Locate the cell with the specified text and output its (x, y) center coordinate. 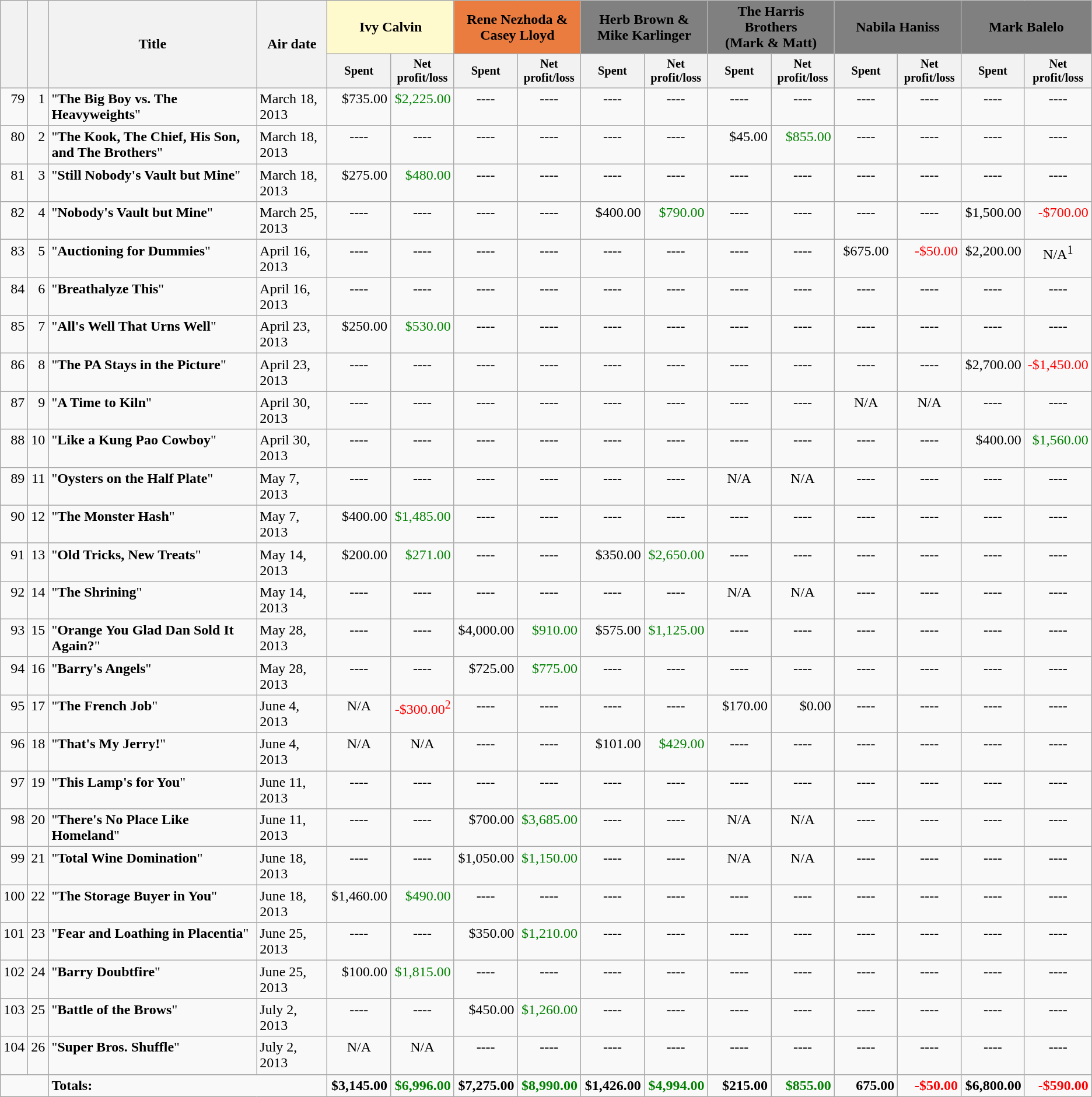
1 (38, 106)
$910.00 (549, 638)
101 (14, 941)
$7,275.00 (485, 1085)
$271.00 (422, 562)
9 (38, 411)
$3,685.00 (549, 828)
10 (38, 448)
-$700.00 (1058, 220)
$170.00 (740, 714)
$429.00 (675, 752)
The Harris Brothers(Mark & Matt) (771, 27)
85 (14, 335)
"Barry Doubtfire" (153, 980)
$480.00 (422, 183)
7 (38, 335)
91 (14, 562)
98 (14, 828)
"Like a Kung Pao Cowboy" (153, 448)
$8,990.00 (549, 1085)
$490.00 (422, 904)
90 (14, 524)
11 (38, 486)
20 (38, 828)
$735.00 (359, 106)
$6,800.00 (993, 1085)
$700.00 (485, 828)
"Still Nobody's Vault but Mine" (153, 183)
March 25, 2013 (292, 220)
$725.00 (485, 675)
$1,210.00 (549, 941)
Totals: (188, 1085)
8 (38, 372)
"Super Bros. Shuffle" (153, 1056)
89 (14, 486)
Herb Brown &Mike Karlinger (644, 27)
22 (38, 904)
79 (14, 106)
"Orange You Glad Dan Sold It Again?" (153, 638)
"A Time to Kiln" (153, 411)
"Oysters on the Half Plate" (153, 486)
83 (14, 259)
"Breathalyze This" (153, 296)
12 (38, 524)
$1,260.00 (549, 1017)
$675.00 (866, 259)
"Battle of the Brows" (153, 1017)
$1,426.00 (612, 1085)
103 (14, 1017)
$2,225.00 (422, 106)
13 (38, 562)
19 (38, 790)
$790.00 (675, 220)
Ivy Calvin (391, 27)
"The Shrining" (153, 600)
21 (38, 865)
-$1,450.00 (1058, 372)
"The Kook, The Chief, His Son, and The Brothers" (153, 145)
$1,050.00 (485, 865)
$6,996.00 (422, 1085)
"The Big Boy vs. The Heavyweights" (153, 106)
Nabila Haniss (897, 27)
96 (14, 752)
"Nobody's Vault but Mine" (153, 220)
"This Lamp's for You" (153, 790)
"The French Job" (153, 714)
$0.00 (803, 714)
N/A1 (1058, 259)
$450.00 (485, 1017)
97 (14, 790)
$4,000.00 (485, 638)
82 (14, 220)
"Barry's Angels" (153, 675)
"The Monster Hash" (153, 524)
$3,145.00 (359, 1085)
Air date (292, 44)
81 (14, 183)
26 (38, 1056)
"The PA Stays in the Picture" (153, 372)
3 (38, 183)
$250.00 (359, 335)
102 (14, 980)
-$590.00 (1058, 1085)
"There's No Place Like Homeland" (153, 828)
99 (14, 865)
$575.00 (612, 638)
"Old Tricks, New Treats" (153, 562)
87 (14, 411)
92 (14, 600)
18 (38, 752)
14 (38, 600)
-$300.002 (422, 714)
$1,815.00 (422, 980)
Rene Nezhoda &Casey Lloyd (517, 27)
$530.00 (422, 335)
$101.00 (612, 752)
$100.00 (359, 980)
2 (38, 145)
$200.00 (359, 562)
15 (38, 638)
4 (38, 220)
86 (14, 372)
"The Storage Buyer in You" (153, 904)
"Auctioning for Dummies" (153, 259)
$4,994.00 (675, 1085)
94 (14, 675)
$215.00 (740, 1085)
$1,500.00 (993, 220)
100 (14, 904)
"Total Wine Domination" (153, 865)
675.00 (866, 1085)
93 (14, 638)
$1,560.00 (1058, 448)
95 (14, 714)
$2,200.00 (993, 259)
Title (153, 44)
24 (38, 980)
$1,485.00 (422, 524)
25 (38, 1017)
"That's My Jerry!" (153, 752)
23 (38, 941)
"All's Well That Urns Well" (153, 335)
5 (38, 259)
$2,650.00 (675, 562)
$775.00 (549, 675)
$1,125.00 (675, 638)
$2,700.00 (993, 372)
Mark Balelo (1027, 27)
88 (14, 448)
6 (38, 296)
$45.00 (740, 145)
$1,150.00 (549, 865)
16 (38, 675)
$275.00 (359, 183)
84 (14, 296)
104 (14, 1056)
$1,460.00 (359, 904)
17 (38, 714)
"Fear and Loathing in Placentia" (153, 941)
80 (14, 145)
